Identify which cell holds the provided text, then report its [X, Y] central coordinate. 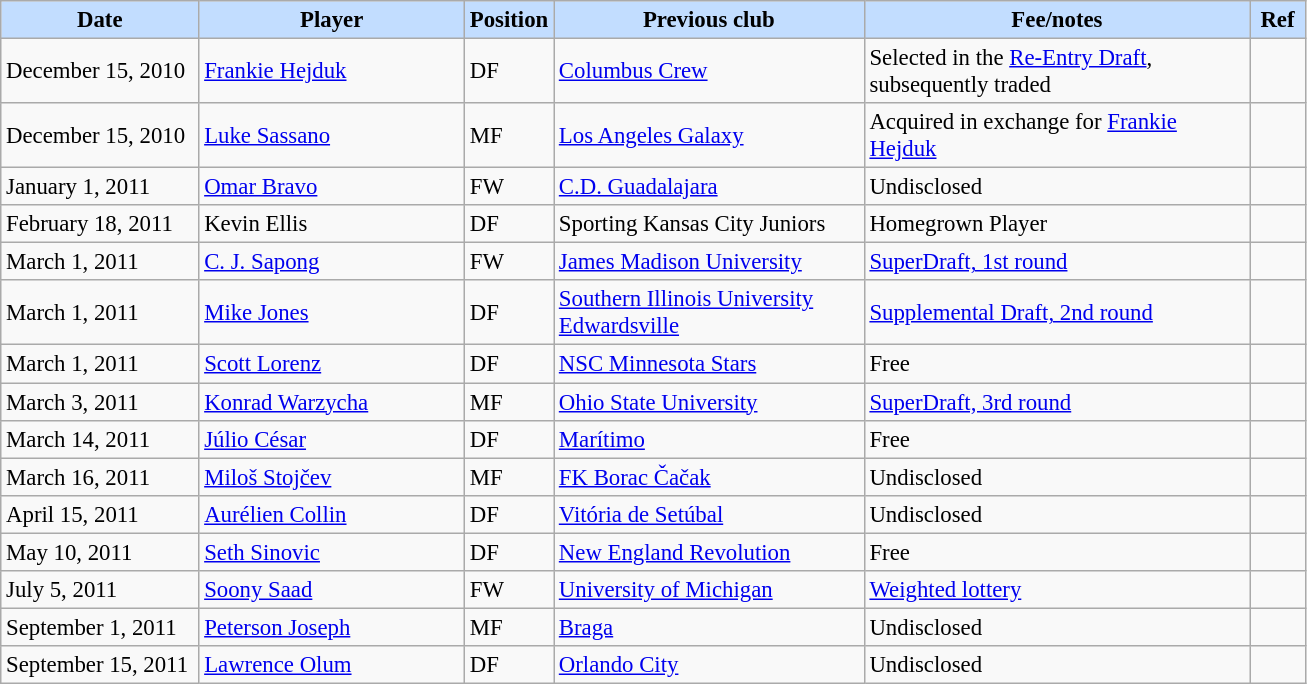
NSC Minnesota Stars [710, 364]
SuperDraft, 1st round [1057, 262]
March 3, 2011 [100, 402]
Miloš Stojčev [332, 477]
May 10, 2011 [100, 552]
March 14, 2011 [100, 439]
Braga [710, 627]
Luke Sassano [332, 136]
Aurélien Collin [332, 514]
SuperDraft, 3rd round [1057, 402]
Marítimo [710, 439]
Southern Illinois University Edwardsville [710, 312]
Supplemental Draft, 2nd round [1057, 312]
Lawrence Olum [332, 665]
Soony Saad [332, 590]
Konrad Warzycha [332, 402]
James Madison University [710, 262]
Ref [1278, 20]
Columbus Crew [710, 72]
Homegrown Player [1057, 224]
Mike Jones [332, 312]
Ohio State University [710, 402]
September 15, 2011 [100, 665]
Kevin Ellis [332, 224]
Omar Bravo [332, 187]
February 18, 2011 [100, 224]
Acquired in exchange for Frankie Hejduk [1057, 136]
Date [100, 20]
September 1, 2011 [100, 627]
University of Michigan [710, 590]
Los Angeles Galaxy [710, 136]
July 5, 2011 [100, 590]
Seth Sinovic [332, 552]
C. J. Sapong [332, 262]
FK Borac Čačak [710, 477]
March 16, 2011 [100, 477]
Orlando City [710, 665]
Júlio César [332, 439]
Scott Lorenz [332, 364]
Fee/notes [1057, 20]
Previous club [710, 20]
Selected in the Re-Entry Draft, subsequently traded [1057, 72]
January 1, 2011 [100, 187]
Player [332, 20]
Frankie Hejduk [332, 72]
New England Revolution [710, 552]
C.D. Guadalajara [710, 187]
Peterson Joseph [332, 627]
Sporting Kansas City Juniors [710, 224]
Vitória de Setúbal [710, 514]
Weighted lottery [1057, 590]
Position [508, 20]
April 15, 2011 [100, 514]
